Provide the [X, Y] coordinate of the cell's center where the given text is located.  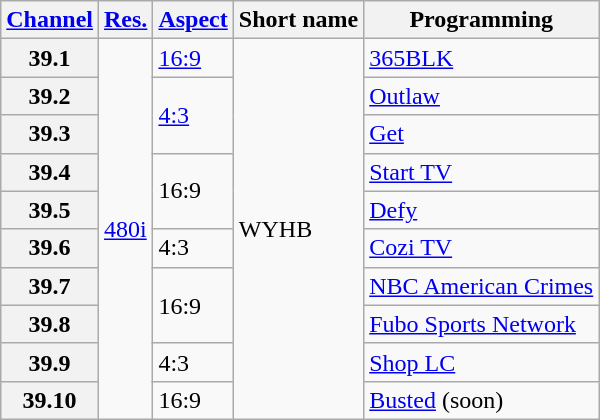
WYHB [298, 230]
Outlaw [482, 96]
39.10 [50, 400]
Busted (soon) [482, 400]
Fubo Sports Network [482, 324]
NBC American Crimes [482, 286]
39.9 [50, 362]
Channel [50, 20]
Aspect [193, 20]
39.7 [50, 286]
Cozi TV [482, 248]
39.6 [50, 248]
39.1 [50, 58]
480i [126, 230]
Start TV [482, 172]
365BLK [482, 58]
Res. [126, 20]
Short name [298, 20]
39.3 [50, 134]
Defy [482, 210]
39.5 [50, 210]
Get [482, 134]
39.4 [50, 172]
Shop LC [482, 362]
39.2 [50, 96]
39.8 [50, 324]
Programming [482, 20]
